Output the [X, Y] coordinate of the center of the cell containing the given text.  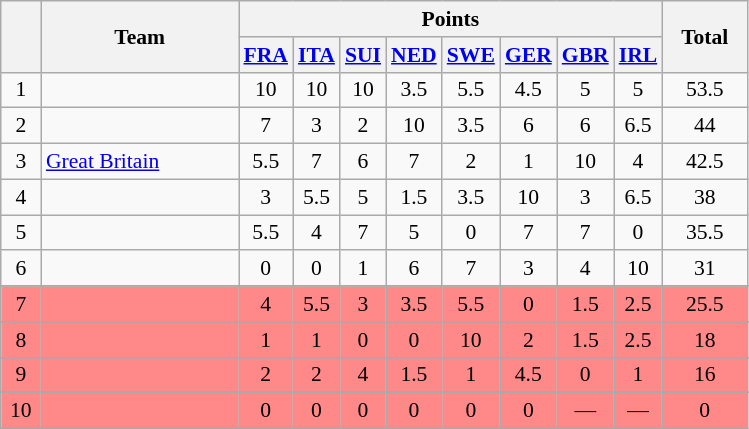
GBR [586, 55]
44 [704, 126]
Great Britain [140, 162]
53.5 [704, 90]
NED [414, 55]
Points [450, 19]
8 [21, 340]
SWE [471, 55]
IRL [638, 55]
18 [704, 340]
Total [704, 36]
SUI [363, 55]
GER [528, 55]
35.5 [704, 233]
FRA [265, 55]
Team [140, 36]
38 [704, 197]
31 [704, 269]
9 [21, 375]
ITA [316, 55]
16 [704, 375]
25.5 [704, 304]
42.5 [704, 162]
